Return (x, y) of the center of cell containing provided text 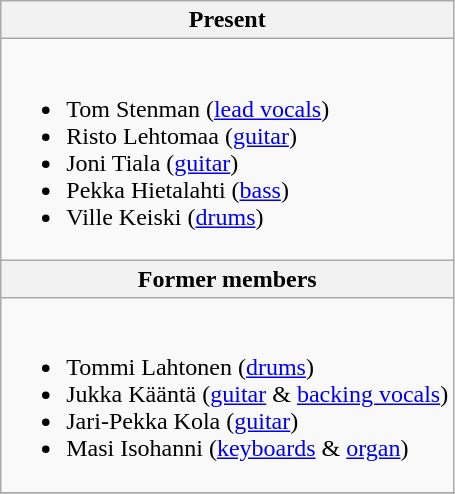
Tommi Lahtonen (drums)Jukka Kääntä (guitar & backing vocals)Jari-Pekka Kola (guitar)Masi Isohanni (keyboards & organ) (228, 395)
Present (228, 20)
Tom Stenman (lead vocals)Risto Lehtomaa (guitar)Joni Tiala (guitar)Pekka Hietalahti (bass)Ville Keiski (drums) (228, 150)
Former members (228, 279)
